Identify which cell holds the provided text, then report its (X, Y) central coordinate. 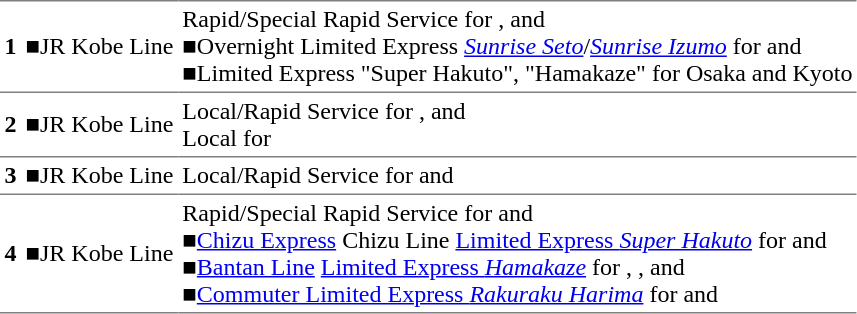
2 (10, 124)
4 (10, 253)
Local/Rapid Service for , and Local for (518, 124)
1 (10, 47)
Local/Rapid Service for and (518, 176)
3 (10, 176)
